Extract the [X, Y] coordinate from the center of the cell holding the provided text.  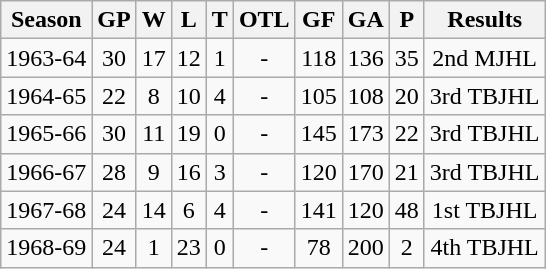
28 [114, 172]
10 [188, 96]
2 [406, 248]
1963-64 [46, 58]
W [154, 20]
8 [154, 96]
145 [318, 134]
1st TBJHL [484, 210]
200 [366, 248]
T [220, 20]
1965-66 [46, 134]
118 [318, 58]
141 [318, 210]
136 [366, 58]
48 [406, 210]
35 [406, 58]
2nd MJHL [484, 58]
GP [114, 20]
1966-67 [46, 172]
1967-68 [46, 210]
Results [484, 20]
GA [366, 20]
14 [154, 210]
16 [188, 172]
3 [220, 172]
78 [318, 248]
1968-69 [46, 248]
19 [188, 134]
GF [318, 20]
6 [188, 210]
1964-65 [46, 96]
170 [366, 172]
11 [154, 134]
L [188, 20]
173 [366, 134]
105 [318, 96]
12 [188, 58]
23 [188, 248]
4th TBJHL [484, 248]
21 [406, 172]
20 [406, 96]
P [406, 20]
9 [154, 172]
17 [154, 58]
OTL [264, 20]
Season [46, 20]
108 [366, 96]
